Capture the cell that displays the provided text and extract its [x, y] central coordinate. 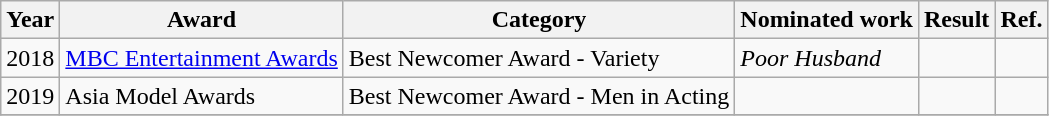
Result [956, 20]
Year [30, 20]
Category [538, 20]
Nominated work [827, 20]
Asia Model Awards [202, 96]
Best Newcomer Award - Variety [538, 58]
2018 [30, 58]
Best Newcomer Award - Men in Acting [538, 96]
Ref. [1022, 20]
2019 [30, 96]
Award [202, 20]
MBC Entertainment Awards [202, 58]
Poor Husband [827, 58]
